Locate the cell with the specified text and output its [X, Y] center coordinate. 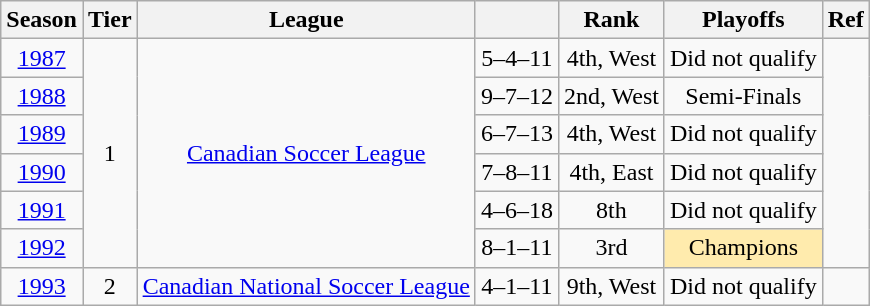
3rd [611, 248]
2nd, West [611, 96]
7–8–11 [516, 172]
1990 [42, 172]
4–6–18 [516, 210]
1989 [42, 134]
League [306, 20]
1992 [42, 248]
Canadian Soccer League [306, 153]
Ref [846, 20]
8–1–11 [516, 248]
8th [611, 210]
1988 [42, 96]
2 [110, 286]
1 [110, 153]
1993 [42, 286]
4th, East [611, 172]
Champions [743, 248]
Season [42, 20]
Semi-Finals [743, 96]
Playoffs [743, 20]
1991 [42, 210]
1987 [42, 58]
5–4–11 [516, 58]
9–7–12 [516, 96]
9th, West [611, 286]
4–1–11 [516, 286]
Tier [110, 20]
Rank [611, 20]
6–7–13 [516, 134]
Canadian National Soccer League [306, 286]
